Locate the cell with the specified text and output its (X, Y) center coordinate. 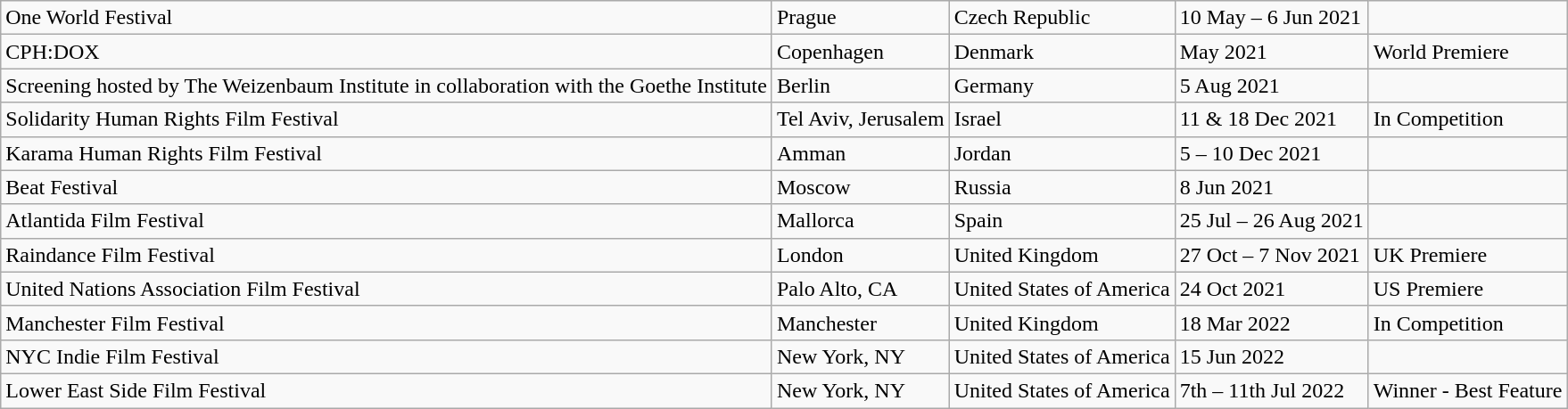
5 – 10 Dec 2021 (1272, 153)
Palo Alto, CA (860, 289)
Moscow (860, 187)
May 2021 (1272, 52)
7th – 11th Jul 2022 (1272, 390)
27 Oct – 7 Nov 2021 (1272, 255)
Denmark (1061, 52)
NYC Indie Film Festival (387, 356)
Mallorca (860, 221)
5 Aug 2021 (1272, 86)
Raindance Film Festival (387, 255)
10 May – 6 Jun 2021 (1272, 18)
15 Jun 2022 (1272, 356)
UK Premiere (1468, 255)
Atlantida Film Festival (387, 221)
London (860, 255)
US Premiere (1468, 289)
24 Oct 2021 (1272, 289)
Amman (860, 153)
Manchester (860, 323)
Czech Republic (1061, 18)
United Nations Association Film Festival (387, 289)
Lower East Side Film Festival (387, 390)
Winner - Best Feature (1468, 390)
Jordan (1061, 153)
CPH:DOX (387, 52)
Manchester Film Festival (387, 323)
Solidarity Human Rights Film Festival (387, 119)
Germany (1061, 86)
25 Jul – 26 Aug 2021 (1272, 221)
Tel Aviv, Jerusalem (860, 119)
Israel (1061, 119)
Screening hosted by The Weizenbaum Institute in collaboration with the Goethe Institute (387, 86)
One World Festival (387, 18)
Copenhagen (860, 52)
World Premiere (1468, 52)
18 Mar 2022 (1272, 323)
Prague (860, 18)
Russia (1061, 187)
Berlin (860, 86)
Beat Festival (387, 187)
Spain (1061, 221)
8 Jun 2021 (1272, 187)
Karama Human Rights Film Festival (387, 153)
11 & 18 Dec 2021 (1272, 119)
